Identify which cell holds the provided text, then report its (X, Y) central coordinate. 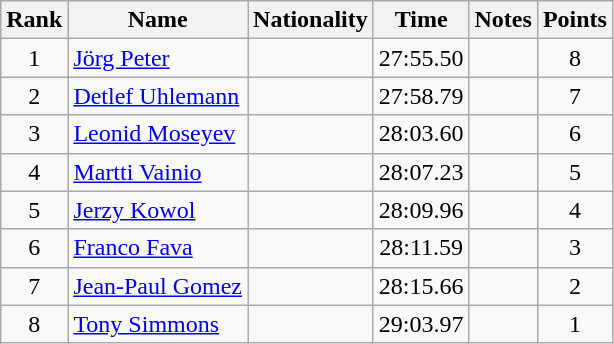
27:58.79 (421, 96)
29:03.97 (421, 324)
Jean-Paul Gomez (158, 286)
Leonid Moseyev (158, 134)
Martti Vainio (158, 172)
Detlef Uhlemann (158, 96)
Jerzy Kowol (158, 210)
28:11.59 (421, 248)
Rank (34, 20)
28:09.96 (421, 210)
Jörg Peter (158, 58)
27:55.50 (421, 58)
Tony Simmons (158, 324)
Time (421, 20)
Name (158, 20)
Nationality (311, 20)
28:07.23 (421, 172)
28:03.60 (421, 134)
Notes (503, 20)
Franco Fava (158, 248)
28:15.66 (421, 286)
Points (574, 20)
